Determine the (x, y) coordinate at the center of the cell enclosing the given text.  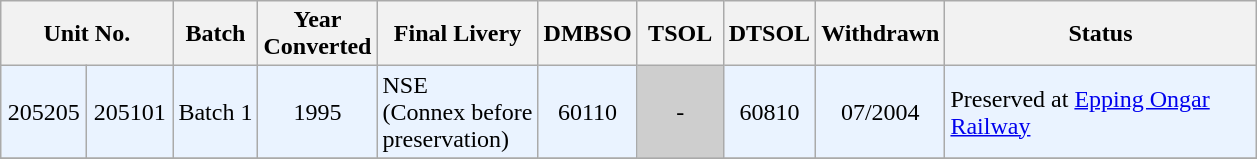
1995 (318, 112)
Year Converted (318, 34)
DMBSO (588, 34)
TSOL (680, 34)
DTSOL (769, 34)
Unit No. (87, 34)
Status (1100, 34)
Batch (216, 34)
205101 (130, 112)
Batch 1 (216, 112)
Preserved at Epping Ongar Railway (1100, 112)
- (680, 112)
Withdrawn (880, 34)
60110 (588, 112)
Final Livery (458, 34)
60810 (769, 112)
NSE(Connex before preservation) (458, 112)
205205 (44, 112)
07/2004 (880, 112)
